Return the (x, y) coordinate for the center point of the cell that contains the specified text.  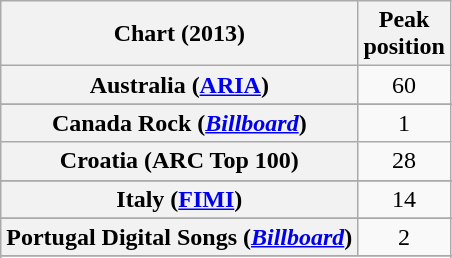
28 (404, 161)
Portugal Digital Songs (Billboard) (180, 237)
Croatia (ARC Top 100) (180, 161)
Australia (ARIA) (180, 85)
2 (404, 237)
1 (404, 123)
60 (404, 85)
14 (404, 199)
Italy (FIMI) (180, 199)
Chart (2013) (180, 34)
Canada Rock (Billboard) (180, 123)
Peakposition (404, 34)
